Locate the cell with the specified text and output its [x, y] center coordinate. 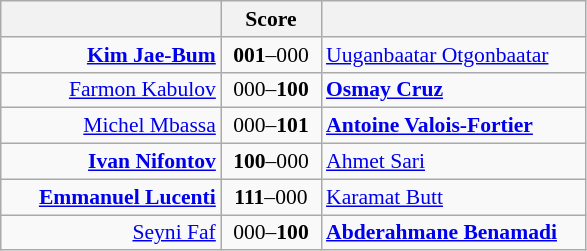
Seyni Faf [111, 233]
Kim Jae-Bum [111, 55]
Abderahmane Benamadi [454, 233]
Ivan Nifontov [111, 162]
Uuganbaatar Otgonbaatar [454, 55]
Michel Mbassa [111, 126]
100–000 [271, 162]
111–000 [271, 197]
Farmon Kabulov [111, 90]
000–101 [271, 126]
Antoine Valois-Fortier [454, 126]
Emmanuel Lucenti [111, 197]
001–000 [271, 55]
Ahmet Sari [454, 162]
Osmay Cruz [454, 90]
Karamat Butt [454, 197]
Score [271, 19]
